Provide the (X, Y) coordinate of the cell's center where the given text is located.  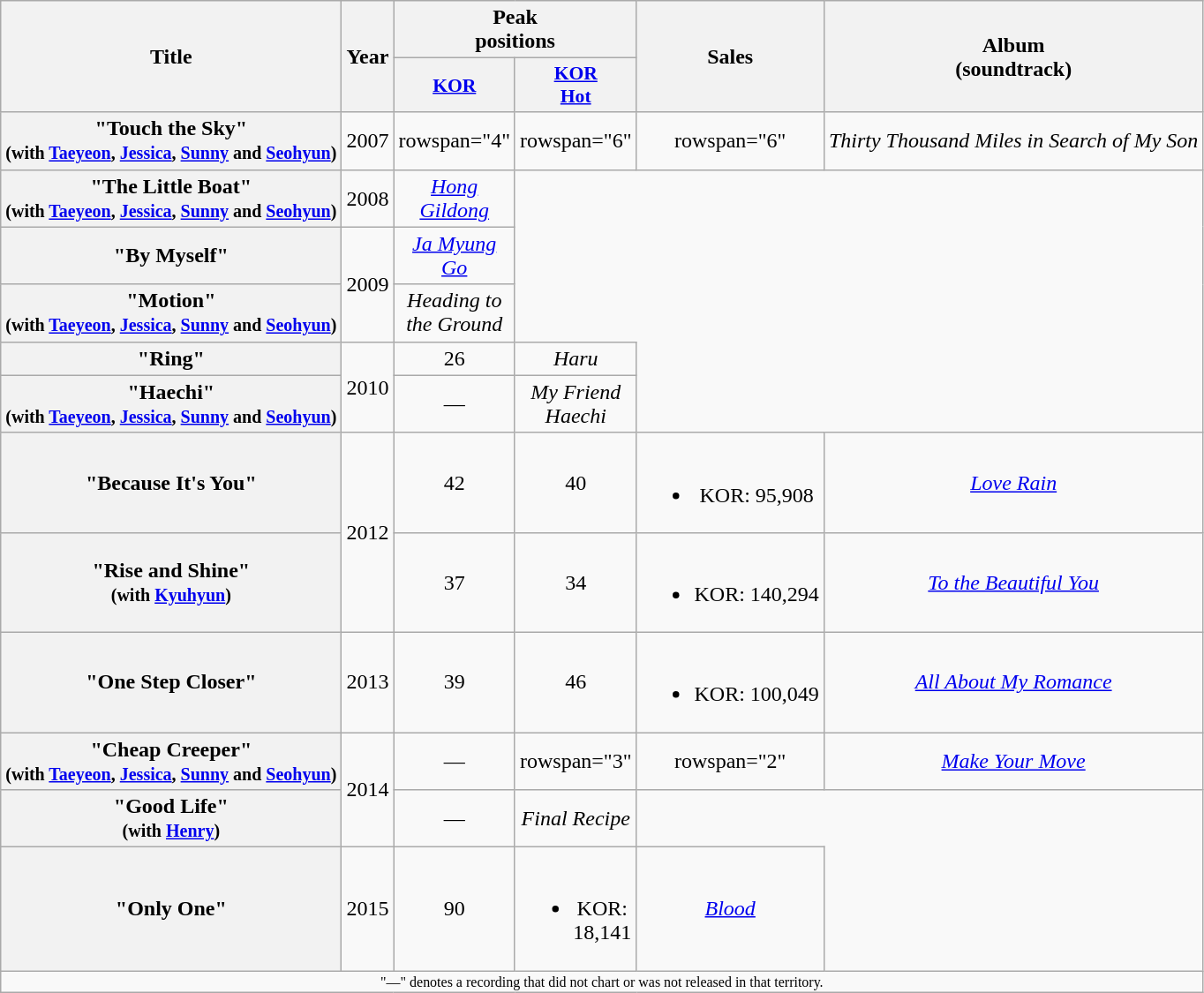
"Because It's You" (171, 482)
KOR: 140,294 (730, 583)
2014 (367, 790)
Thirty Thousand Miles in Search of My Son (1013, 141)
2008 (367, 198)
rowspan="3" (576, 761)
"The Little Boat"(with Taeyeon, Jessica, Sunny and Seohyun) (171, 198)
"Cheap Creeper"(with Taeyeon, Jessica, Sunny and Seohyun) (171, 761)
34 (576, 583)
My Friend Haechi (576, 404)
Album(soundtrack) (1013, 56)
Final Recipe (576, 819)
"One Step Closer" (171, 681)
37 (455, 583)
"Motion"(with Taeyeon, Jessica, Sunny and Seohyun) (171, 312)
rowspan="2" (730, 761)
"Haechi"(with Taeyeon, Jessica, Sunny and Seohyun) (171, 404)
2015 (367, 909)
2007 (367, 141)
Year (367, 56)
KOR: 100,049 (730, 681)
"Touch the Sky"(with Taeyeon, Jessica, Sunny and Seohyun) (171, 141)
Love Rain (1013, 482)
2010 (367, 387)
KOR (455, 85)
"By Myself" (171, 256)
rowspan="4" (455, 141)
"—" denotes a recording that did not chart or was not released in that territory. (602, 982)
2009 (367, 284)
To the Beautiful You (1013, 583)
Hong Gildong (455, 198)
KOR: 95,908 (730, 482)
KOR: 18,141 (576, 909)
Haru (576, 358)
Peakpositions (515, 30)
Title (171, 56)
Make Your Move (1013, 761)
Heading to the Ground (455, 312)
KORHot (576, 85)
Sales (730, 56)
46 (576, 681)
90 (455, 909)
2013 (367, 681)
39 (455, 681)
"Rise and Shine"(with Kyuhyun) (171, 583)
"Good Life"(with Henry) (171, 819)
Ja Myung Go (455, 256)
All About My Romance (1013, 681)
"Only One" (171, 909)
2012 (367, 532)
26 (455, 358)
42 (455, 482)
"Ring" (171, 358)
40 (576, 482)
Blood (730, 909)
